Find where the given text appears and provide that cell's center as [x, y] coordinate. 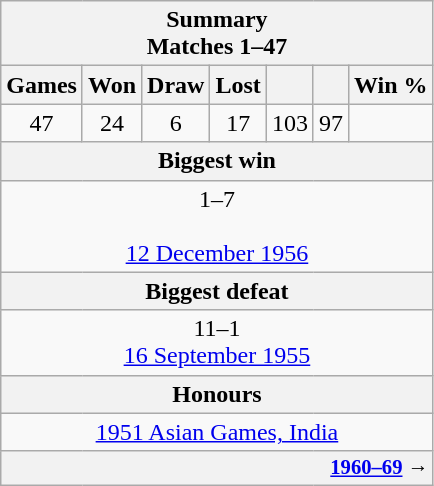
Won [112, 85]
Biggest defeat [217, 291]
Honours [217, 394]
103 [290, 123]
1960–69 → [217, 468]
Biggest win [217, 161]
17 [238, 123]
Lost [238, 85]
Summary Matches 1–47 [217, 34]
1–7 12 December 1956 [217, 226]
Draw [176, 85]
97 [330, 123]
1951 Asian Games, India [217, 432]
Win % [390, 85]
Games [42, 85]
11–1 16 September 1955 [217, 342]
47 [42, 123]
24 [112, 123]
6 [176, 123]
